For the text-containing cell, return its midpoint in (X, Y) coordinate format. 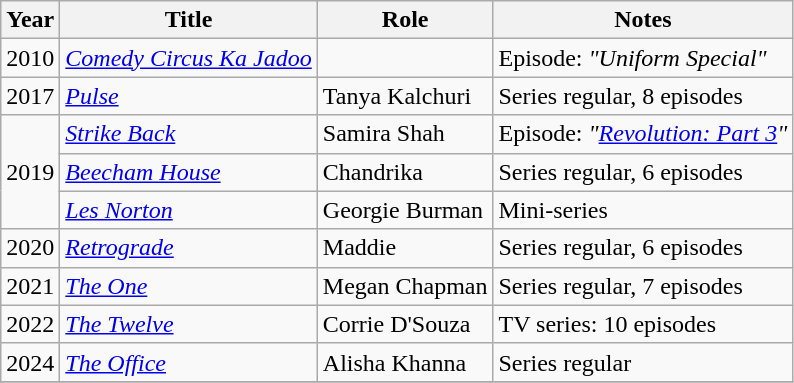
TV series: 10 episodes (643, 324)
Tanya Kalchuri (405, 96)
The Office (188, 362)
Series regular (643, 362)
Chandrika (405, 172)
2021 (30, 286)
Mini-series (643, 210)
Notes (643, 20)
Comedy Circus Ka Jadoo (188, 58)
2010 (30, 58)
Strike Back (188, 134)
Megan Chapman (405, 286)
Series regular, 8 episodes (643, 96)
The One (188, 286)
Episode: "Uniform Special" (643, 58)
2020 (30, 248)
Pulse (188, 96)
Beecham House (188, 172)
Alisha Khanna (405, 362)
Episode: "Revolution: Part 3" (643, 134)
Les Norton (188, 210)
2019 (30, 172)
Role (405, 20)
Maddie (405, 248)
Corrie D'Souza (405, 324)
2024 (30, 362)
Title (188, 20)
2022 (30, 324)
Series regular, 7 episodes (643, 286)
Samira Shah (405, 134)
The Twelve (188, 324)
2017 (30, 96)
Year (30, 20)
Retrograde (188, 248)
Georgie Burman (405, 210)
